Capture the cell that displays the provided text and extract its (x, y) central coordinate. 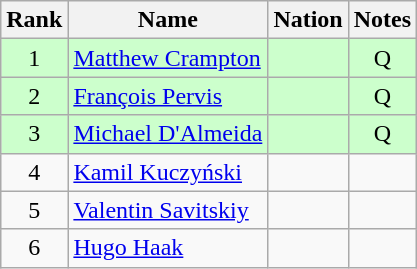
2 (34, 96)
Matthew Crampton (168, 58)
Name (168, 20)
Nation (308, 20)
Michael D'Almeida (168, 134)
4 (34, 172)
3 (34, 134)
Valentin Savitskiy (168, 210)
6 (34, 248)
Hugo Haak (168, 248)
Notes (382, 20)
1 (34, 58)
5 (34, 210)
Kamil Kuczyński (168, 172)
Rank (34, 20)
François Pervis (168, 96)
